Search for the cell housing the specified text and yield its (X, Y) center coordinate. 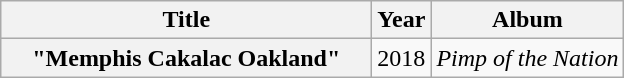
"Memphis Cakalac Oakland" (186, 58)
2018 (402, 58)
Title (186, 20)
Pimp of the Nation (528, 58)
Year (402, 20)
Album (528, 20)
